Provide the (x, y) coordinate of the cell's center where the given text is located.  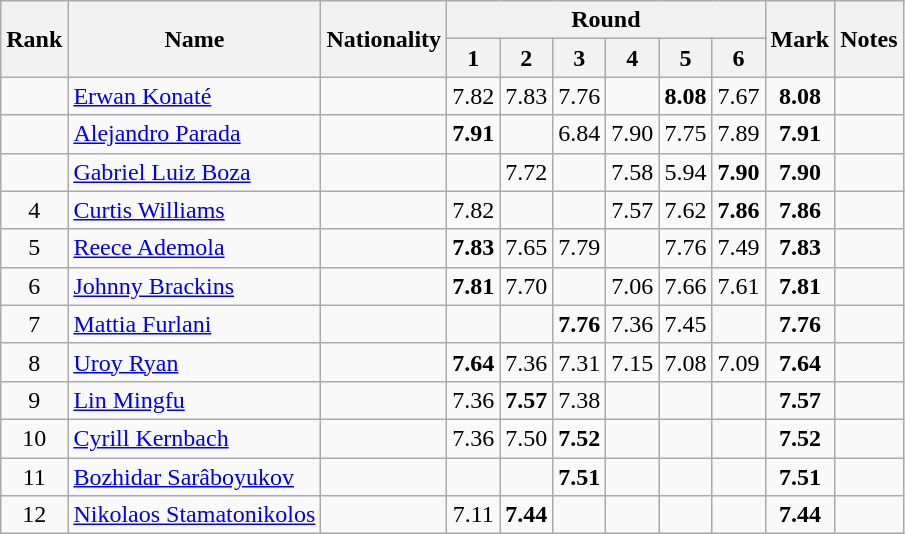
8 (34, 362)
7.72 (526, 172)
Gabriel Luiz Boza (194, 172)
12 (34, 515)
7.67 (738, 96)
Reece Ademola (194, 248)
1 (474, 58)
Nikolaos Stamatonikolos (194, 515)
Uroy Ryan (194, 362)
Notes (869, 39)
6.84 (580, 134)
7.50 (526, 438)
10 (34, 438)
Cyrill Kernbach (194, 438)
7.31 (580, 362)
5.94 (686, 172)
Bozhidar Sarâboyukov (194, 477)
7.08 (686, 362)
9 (34, 400)
7.89 (738, 134)
7 (34, 324)
7.65 (526, 248)
Round (606, 20)
Alejandro Parada (194, 134)
Mark (800, 39)
Mattia Furlani (194, 324)
Johnny Brackins (194, 286)
7.15 (632, 362)
7.62 (686, 210)
7.09 (738, 362)
7.49 (738, 248)
Name (194, 39)
7.45 (686, 324)
7.70 (526, 286)
Lin Mingfu (194, 400)
7.38 (580, 400)
Erwan Konaté (194, 96)
3 (580, 58)
7.06 (632, 286)
Curtis Williams (194, 210)
Nationality (384, 39)
7.79 (580, 248)
7.11 (474, 515)
Rank (34, 39)
7.58 (632, 172)
7.75 (686, 134)
7.66 (686, 286)
7.61 (738, 286)
2 (526, 58)
11 (34, 477)
